Identify which cell holds the provided text, then report its [X, Y] central coordinate. 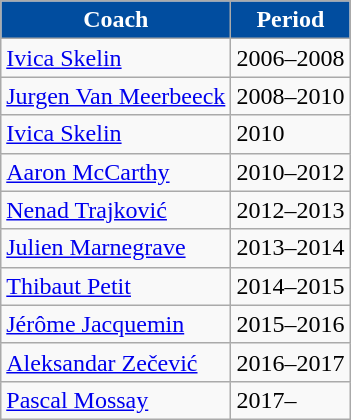
2012–2013 [290, 210]
Thibaut Petit [116, 286]
Nenad Trajković [116, 210]
Jérôme Jacquemin [116, 324]
2013–2014 [290, 248]
Period [290, 20]
2006–2008 [290, 58]
2010–2012 [290, 172]
2016–2017 [290, 362]
Aleksandar Zečević [116, 362]
Pascal Mossay [116, 400]
2014–2015 [290, 286]
2010 [290, 134]
Julien Marnegrave [116, 248]
Jurgen Van Meerbeeck [116, 96]
2015–2016 [290, 324]
Coach [116, 20]
2008–2010 [290, 96]
2017– [290, 400]
Aaron McCarthy [116, 172]
